Find where the given text appears and provide that cell's center as (x, y) coordinate. 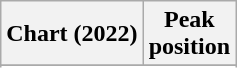
Chart (2022) (72, 34)
Peakposition (189, 34)
